Return the (X, Y) coordinate for the center point of the cell that contains the specified text.  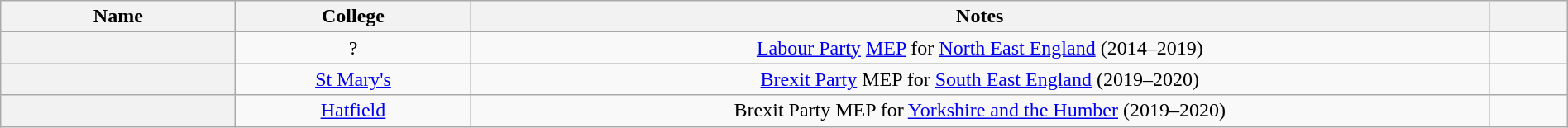
College (353, 17)
Name (118, 17)
Hatfield (353, 111)
? (353, 48)
Notes (979, 17)
Brexit Party MEP for Yorkshire and the Humber (2019–2020) (979, 111)
St Mary's (353, 79)
Labour Party MEP for North East England (2014–2019) (979, 48)
Brexit Party MEP for South East England (2019–2020) (979, 79)
